Scan for the cell matching the given text and deliver its [X, Y] coordinate at center. 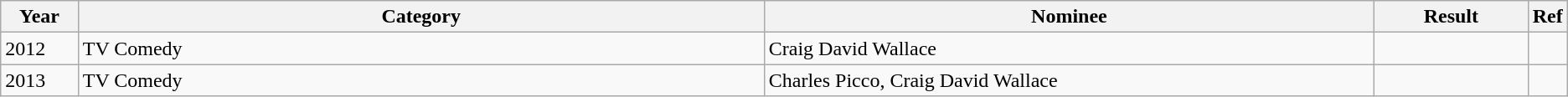
Ref [1548, 17]
Category [420, 17]
Result [1452, 17]
Nominee [1069, 17]
2012 [39, 48]
Craig David Wallace [1069, 48]
Charles Picco, Craig David Wallace [1069, 80]
Year [39, 17]
2013 [39, 80]
